Provide the [x, y] coordinate of the cell's center where the given text is located.  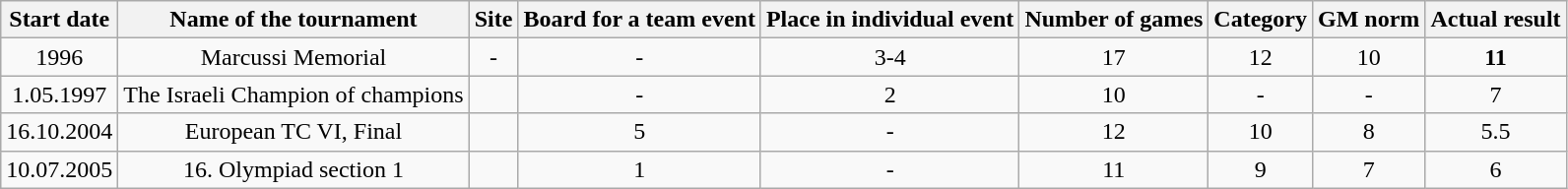
1 [640, 169]
Actual result [1495, 20]
1.05.1997 [59, 94]
Board for a team event [640, 20]
European TC VI, Final [294, 132]
Marcussi Memorial [294, 57]
17 [1114, 57]
16.10.2004 [59, 132]
5.5 [1495, 132]
8 [1368, 132]
5 [640, 132]
Name of the tournament [294, 20]
2 [889, 94]
Number of games [1114, 20]
10.07.2005 [59, 169]
Start date [59, 20]
3-4 [889, 57]
Place in individual event [889, 20]
GM norm [1368, 20]
9 [1261, 169]
6 [1495, 169]
Site [493, 20]
16. Olympiad section 1 [294, 169]
1996 [59, 57]
Category [1261, 20]
The Israeli Champion of champions [294, 94]
